Output the (X, Y) coordinate of the center of the cell containing the given text.  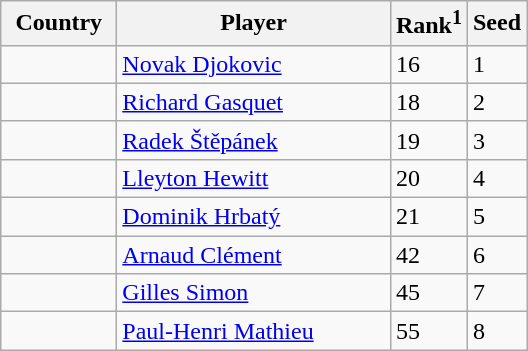
Paul-Henri Mathieu (254, 331)
Country (59, 24)
Gilles Simon (254, 293)
Rank1 (428, 24)
8 (496, 331)
45 (428, 293)
16 (428, 64)
21 (428, 217)
Richard Gasquet (254, 102)
19 (428, 140)
5 (496, 217)
Dominik Hrbatý (254, 217)
2 (496, 102)
7 (496, 293)
Seed (496, 24)
1 (496, 64)
Novak Djokovic (254, 64)
Radek Štěpánek (254, 140)
3 (496, 140)
55 (428, 331)
Lleyton Hewitt (254, 178)
Player (254, 24)
20 (428, 178)
4 (496, 178)
42 (428, 255)
6 (496, 255)
18 (428, 102)
Arnaud Clément (254, 255)
